Return the [X, Y] coordinate for the center point of the cell that contains the specified text.  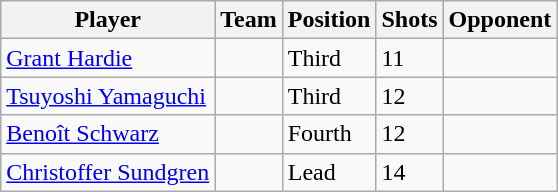
Player [108, 20]
Position [329, 20]
Shots [410, 20]
Christoffer Sundgren [108, 172]
14 [410, 172]
Benoît Schwarz [108, 134]
Fourth [329, 134]
Grant Hardie [108, 58]
11 [410, 58]
Lead [329, 172]
Tsuyoshi Yamaguchi [108, 96]
Opponent [500, 20]
Team [249, 20]
